From the cell containing the given text, extract its center point as (X, Y) coordinate. 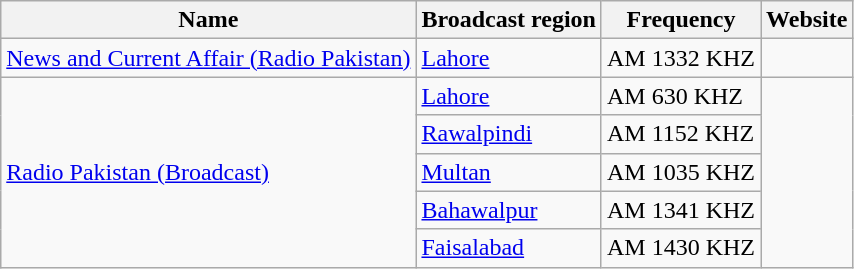
Multan (509, 172)
Name (208, 20)
Radio Pakistan (Broadcast) (208, 172)
AM 1430 KHZ (680, 248)
Website (807, 20)
Frequency (680, 20)
Broadcast region (509, 20)
Rawalpindi (509, 134)
AM 1035 KHZ (680, 172)
News and Current Affair (Radio Pakistan) (208, 58)
AM 1152 KHZ (680, 134)
AM 1341 KHZ (680, 210)
Bahawalpur (509, 210)
AM 630 KHZ (680, 96)
AM 1332 KHZ (680, 58)
Faisalabad (509, 248)
